Find where the given text appears and provide that cell's center as [x, y] coordinate. 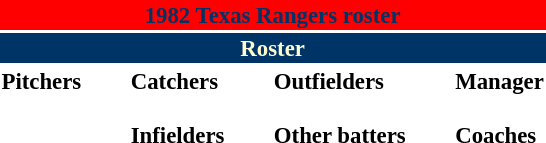
1982 Texas Rangers roster [272, 15]
Roster [272, 48]
